Capture the cell that displays the provided text and extract its (X, Y) central coordinate. 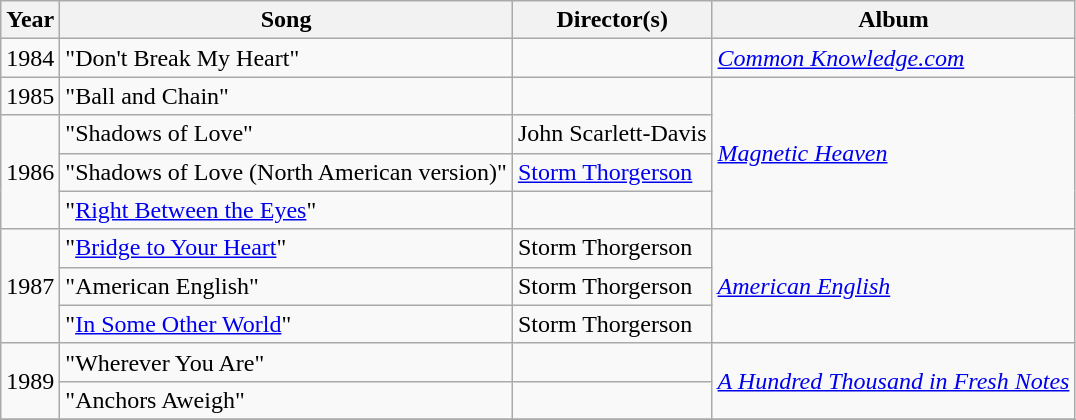
1984 (30, 58)
John Scarlett-Davis (612, 134)
1989 (30, 381)
1987 (30, 286)
1986 (30, 172)
"Don't Break My Heart" (286, 58)
"Shadows of Love" (286, 134)
Album (894, 20)
Song (286, 20)
"Wherever You Are" (286, 362)
Magnetic Heaven (894, 153)
"Bridge to Your Heart" (286, 248)
American English (894, 286)
1985 (30, 96)
Director(s) (612, 20)
A Hundred Thousand in Fresh Notes (894, 381)
Common Knowledge.com (894, 58)
"Anchors Aweigh" (286, 400)
"Ball and Chain" (286, 96)
Year (30, 20)
"In Some Other World" (286, 324)
"American English" (286, 286)
"Right Between the Eyes" (286, 210)
"Shadows of Love (North American version)" (286, 172)
